Determine the (X, Y) coordinate at the center of the cell enclosing the given text.  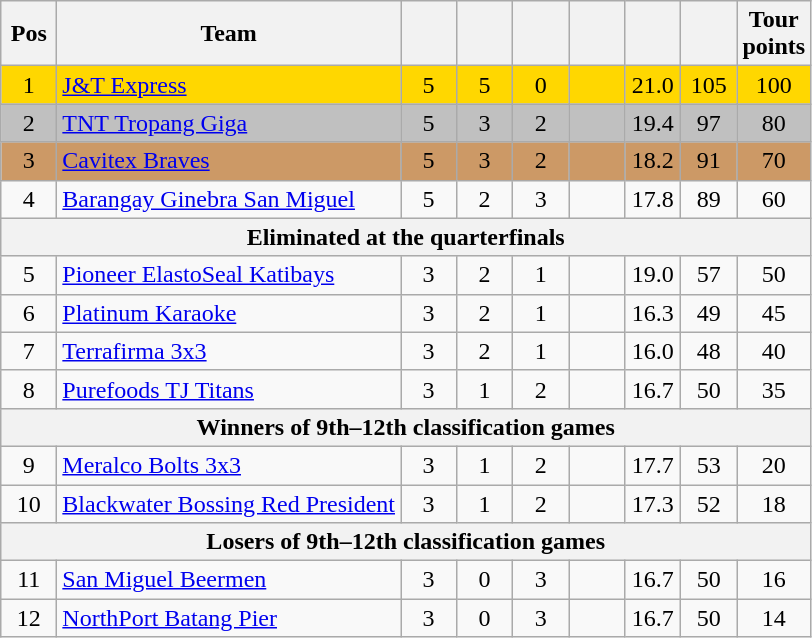
Losers of 9th–12th classification games (406, 542)
Team (229, 34)
16.0 (653, 351)
7 (29, 351)
105 (709, 85)
45 (774, 313)
Tour points (774, 34)
100 (774, 85)
Purefoods TJ Titans (229, 389)
4 (29, 199)
Winners of 9th–12th classification games (406, 427)
Eliminated at the quarterfinals (406, 237)
52 (709, 503)
35 (774, 389)
Terrafirma 3x3 (229, 351)
14 (774, 618)
48 (709, 351)
40 (774, 351)
19.4 (653, 123)
Meralco Bolts 3x3 (229, 465)
Cavitex Braves (229, 161)
17.8 (653, 199)
16.3 (653, 313)
TNT Tropang Giga (229, 123)
J&T Express (229, 85)
89 (709, 199)
80 (774, 123)
19.0 (653, 275)
70 (774, 161)
91 (709, 161)
NorthPort Batang Pier (229, 618)
17.7 (653, 465)
16 (774, 580)
53 (709, 465)
60 (774, 199)
18.2 (653, 161)
6 (29, 313)
10 (29, 503)
Blackwater Bossing Red President (229, 503)
17.3 (653, 503)
20 (774, 465)
8 (29, 389)
9 (29, 465)
11 (29, 580)
12 (29, 618)
Platinum Karaoke (229, 313)
Barangay Ginebra San Miguel (229, 199)
49 (709, 313)
97 (709, 123)
21.0 (653, 85)
57 (709, 275)
Pioneer ElastoSeal Katibays (229, 275)
Pos (29, 34)
18 (774, 503)
San Miguel Beermen (229, 580)
